Return the (x, y) coordinate for the center point of the cell that contains the specified text.  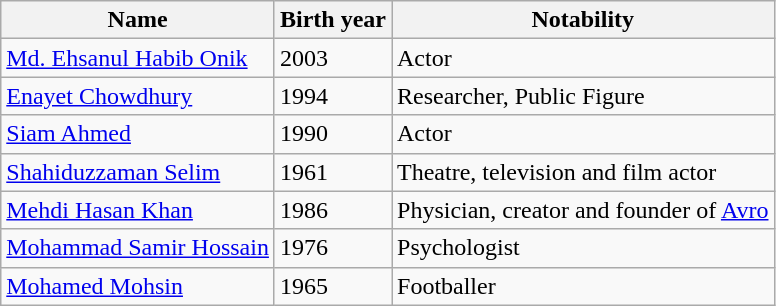
Birth year (332, 20)
2003 (332, 58)
Shahiduzzaman Selim (138, 172)
Mehdi Hasan Khan (138, 210)
1976 (332, 248)
Md. Ehsanul Habib Onik (138, 58)
1986 (332, 210)
Theatre, television and film actor (584, 172)
1965 (332, 286)
1961 (332, 172)
Name (138, 20)
Notability (584, 20)
Psychologist (584, 248)
Physician, creator and founder of Avro (584, 210)
Mohamed Mohsin (138, 286)
Mohammad Samir Hossain (138, 248)
Enayet Chowdhury (138, 96)
1990 (332, 134)
Siam Ahmed (138, 134)
Researcher, Public Figure (584, 96)
1994 (332, 96)
Footballer (584, 286)
